Determine the [x, y] coordinate at the center of the cell enclosing the given text.  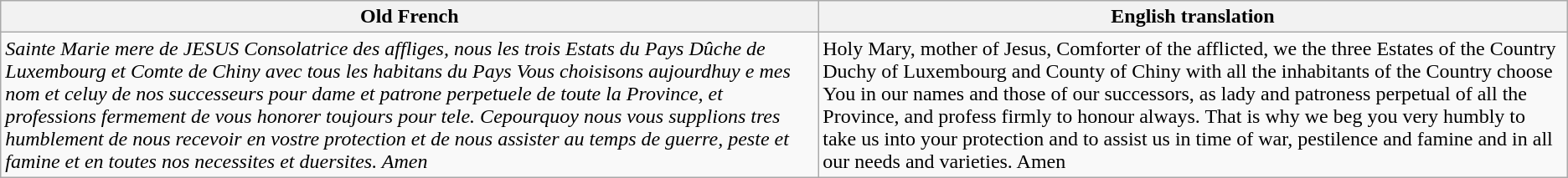
Old French [410, 17]
English translation [1193, 17]
